Return (X, Y) of the center of cell containing provided text 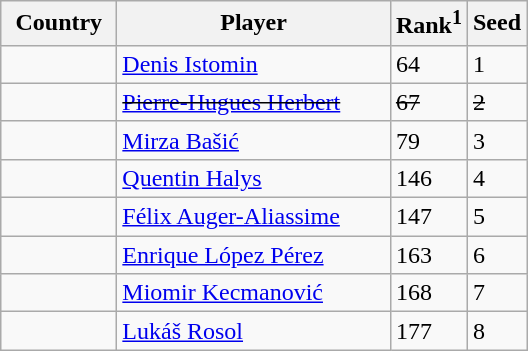
146 (428, 178)
Lukáš Rosol (254, 331)
6 (496, 255)
177 (428, 331)
64 (428, 64)
Quentin Halys (254, 178)
Rank1 (428, 24)
Player (254, 24)
163 (428, 255)
Mirza Bašić (254, 140)
Félix Auger-Aliassime (254, 217)
Enrique López Pérez (254, 255)
Seed (496, 24)
2 (496, 102)
4 (496, 178)
3 (496, 140)
168 (428, 293)
Denis Istomin (254, 64)
7 (496, 293)
1 (496, 64)
8 (496, 331)
Country (59, 24)
Pierre-Hugues Herbert (254, 102)
147 (428, 217)
79 (428, 140)
5 (496, 217)
Miomir Kecmanović (254, 293)
67 (428, 102)
